Detect which cell encompasses the target text, then output its (X, Y) center coordinate. 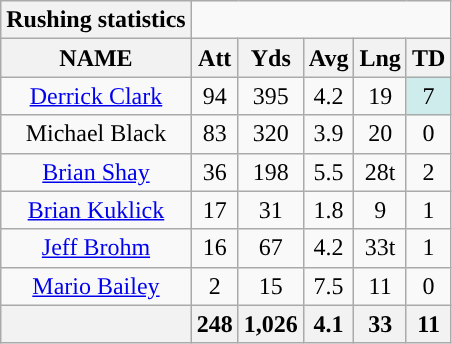
NAME (96, 58)
395 (270, 96)
17 (214, 210)
5.5 (328, 172)
Yds (270, 58)
94 (214, 96)
36 (214, 172)
Derrick Clark (96, 96)
248 (214, 324)
67 (270, 248)
33 (380, 324)
1,026 (270, 324)
31 (270, 210)
3.9 (328, 134)
Avg (328, 58)
15 (270, 286)
Att (214, 58)
7.5 (328, 286)
Lng (380, 58)
1.8 (328, 210)
20 (380, 134)
Brian Shay (96, 172)
320 (270, 134)
Michael Black (96, 134)
Brian Kuklick (96, 210)
28t (380, 172)
19 (380, 96)
16 (214, 248)
7 (428, 96)
Rushing statistics (96, 20)
4.1 (328, 324)
TD (428, 58)
9 (380, 210)
83 (214, 134)
198 (270, 172)
Jeff Brohm (96, 248)
33t (380, 248)
Mario Bailey (96, 286)
